Return the (x, y) coordinate for the center point of the cell that contains the specified text.  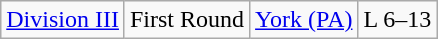
Division III (63, 20)
First Round (186, 20)
L 6–13 (398, 20)
York (PA) (304, 20)
